Search for the cell housing the specified text and yield its (X, Y) center coordinate. 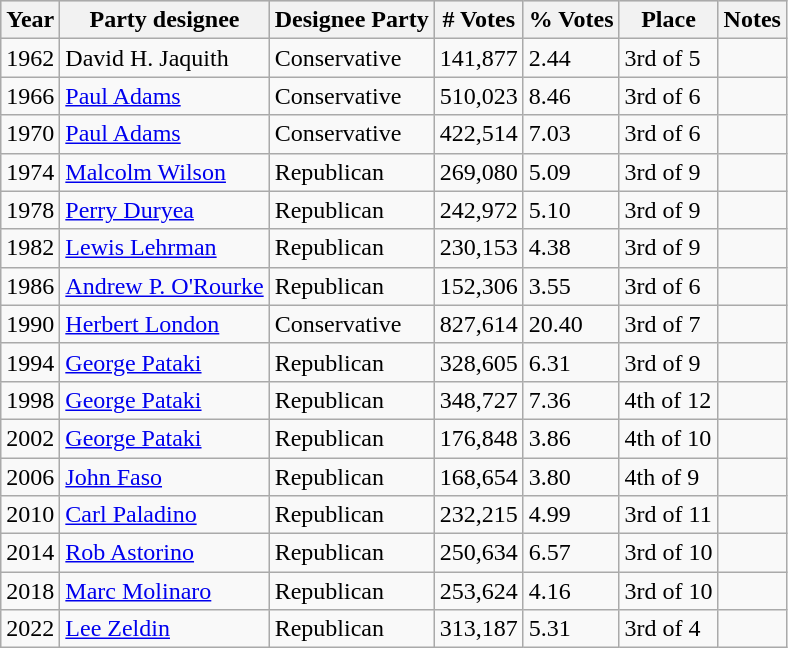
1998 (30, 400)
4th of 9 (668, 477)
John Faso (164, 477)
8.46 (571, 96)
168,654 (478, 477)
3rd of 11 (668, 515)
5.31 (571, 629)
David H. Jaquith (164, 58)
7.36 (571, 400)
422,514 (478, 134)
5.09 (571, 172)
3rd of 5 (668, 58)
3rd of 4 (668, 629)
Year (30, 20)
% Votes (571, 20)
2014 (30, 553)
Andrew P. O'Rourke (164, 286)
3rd of 7 (668, 324)
1986 (30, 286)
6.31 (571, 362)
2018 (30, 591)
232,215 (478, 515)
Perry Duryea (164, 210)
4.99 (571, 515)
1974 (30, 172)
Herbert London (164, 324)
Carl Paladino (164, 515)
1970 (30, 134)
2006 (30, 477)
176,848 (478, 438)
4th of 12 (668, 400)
269,080 (478, 172)
328,605 (478, 362)
2.44 (571, 58)
4.38 (571, 248)
242,972 (478, 210)
Place (668, 20)
Rob Astorino (164, 553)
1982 (30, 248)
510,023 (478, 96)
152,306 (478, 286)
Marc Molinaro (164, 591)
253,624 (478, 591)
250,634 (478, 553)
4.16 (571, 591)
141,877 (478, 58)
230,153 (478, 248)
Designee Party (352, 20)
Lewis Lehrman (164, 248)
3.55 (571, 286)
Notes (752, 20)
Party designee (164, 20)
2022 (30, 629)
313,187 (478, 629)
3.86 (571, 438)
827,614 (478, 324)
3.80 (571, 477)
1994 (30, 362)
# Votes (478, 20)
6.57 (571, 553)
Malcolm Wilson (164, 172)
7.03 (571, 134)
2002 (30, 438)
1962 (30, 58)
348,727 (478, 400)
2010 (30, 515)
1990 (30, 324)
4th of 10 (668, 438)
Lee Zeldin (164, 629)
5.10 (571, 210)
20.40 (571, 324)
1966 (30, 96)
1978 (30, 210)
